For the text-containing cell, return its midpoint in (X, Y) coordinate format. 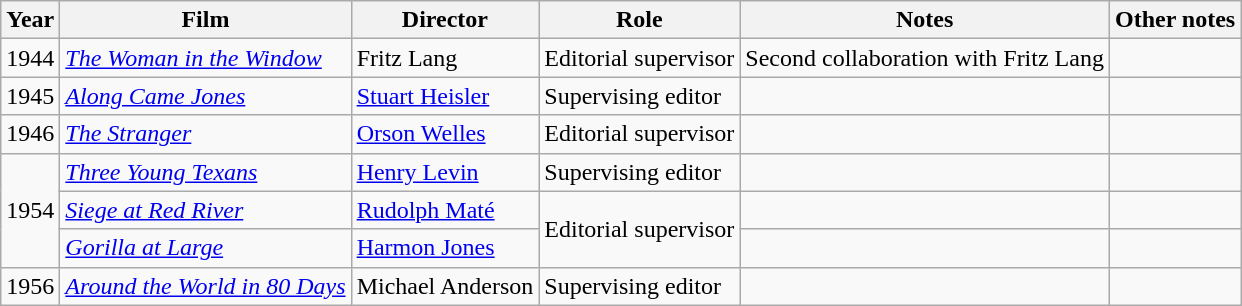
Henry Levin (445, 172)
Second collaboration with Fritz Lang (925, 58)
Gorilla at Large (206, 248)
Role (640, 20)
Three Young Texans (206, 172)
Siege at Red River (206, 210)
The Woman in the Window (206, 58)
Michael Anderson (445, 286)
Fritz Lang (445, 58)
Film (206, 20)
Around the World in 80 Days (206, 286)
Harmon Jones (445, 248)
The Stranger (206, 134)
1944 (30, 58)
Year (30, 20)
Orson Welles (445, 134)
Director (445, 20)
1956 (30, 286)
Along Came Jones (206, 96)
1946 (30, 134)
1945 (30, 96)
Rudolph Maté (445, 210)
1954 (30, 210)
Stuart Heisler (445, 96)
Notes (925, 20)
Other notes (1174, 20)
